Output the (x, y) coordinate of the center of the cell containing the given text.  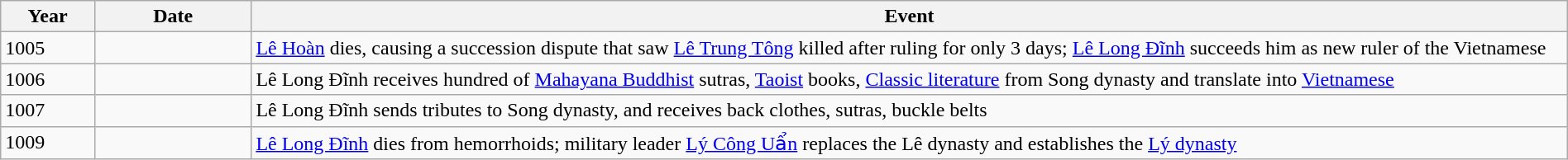
Lê Long Đĩnh sends tributes to Song dynasty, and receives back clothes, sutras, buckle belts (910, 111)
Date (172, 16)
Lê Long Đĩnh receives hundred of Mahayana Buddhist sutras, Taoist books, Classic literature from Song dynasty and translate into Vietnamese (910, 79)
1005 (48, 48)
Year (48, 16)
Lê Long Đĩnh dies from hemorrhoids; military leader Lý Công Uẩn replaces the Lê dynasty and establishes the Lý dynasty (910, 143)
1007 (48, 111)
Event (910, 16)
1006 (48, 79)
1009 (48, 143)
